For the text-containing cell, return its midpoint in [X, Y] coordinate format. 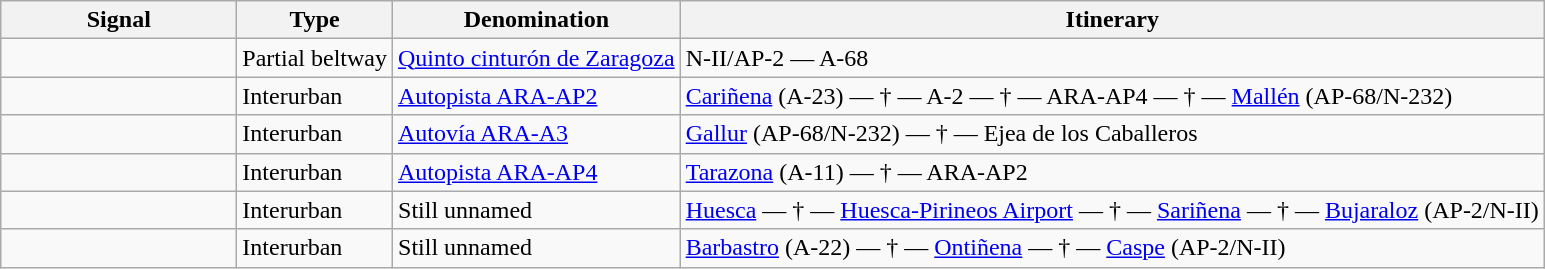
Gallur (AP-68/N-232) — † — Ejea de los Caballeros [1112, 134]
Autopista ARA-AP2 [537, 96]
Tarazona (A-11) — † — ARA-AP2 [1112, 172]
Cariñena (A-23) — † — A-2 — † — ARA-AP4 — † — Mallén (AP-68/N-232) [1112, 96]
Signal [119, 20]
Itinerary [1112, 20]
Quinto cinturón de Zaragoza [537, 58]
Type [315, 20]
Huesca — † — Huesca-Pirineos Airport — † — Sariñena — † — Bujaraloz (AP-2/N-II) [1112, 210]
Barbastro (A-22) — † — Ontiñena — † — Caspe (AP-2/N-II) [1112, 248]
N-II/AP-2 — A-68 [1112, 58]
Autopista ARA-AP4 [537, 172]
Denomination [537, 20]
Partial beltway [315, 58]
Autovía ARA-A3 [537, 134]
